Scan for the cell matching the given text and deliver its [x, y] coordinate at center. 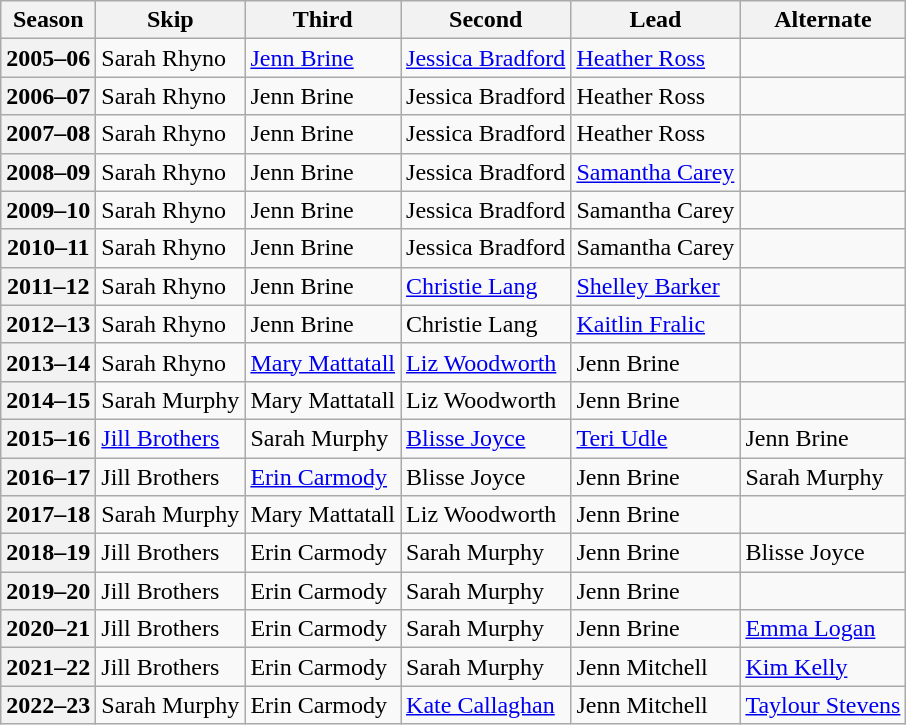
Kaitlin Fralic [656, 324]
2022–23 [48, 705]
2008–09 [48, 172]
Alternate [823, 20]
2017–18 [48, 515]
2009–10 [48, 210]
2020–21 [48, 629]
2010–11 [48, 248]
2021–22 [48, 667]
2015–16 [48, 438]
Season [48, 20]
Taylour Stevens [823, 705]
Kim Kelly [823, 667]
2016–17 [48, 477]
2007–08 [48, 134]
2019–20 [48, 591]
2011–12 [48, 286]
Second [486, 20]
Emma Logan [823, 629]
Lead [656, 20]
Teri Udle [656, 438]
Kate Callaghan [486, 705]
Shelley Barker [656, 286]
Skip [170, 20]
2012–13 [48, 324]
2018–19 [48, 553]
2014–15 [48, 400]
2013–14 [48, 362]
2005–06 [48, 58]
Third [323, 20]
2006–07 [48, 96]
